For the text-containing cell, return its midpoint in (X, Y) coordinate format. 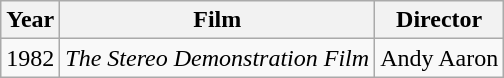
The Stereo Demonstration Film (218, 58)
Film (218, 20)
Year (30, 20)
1982 (30, 58)
Director (440, 20)
Andy Aaron (440, 58)
